For the text-containing cell, return its midpoint in (x, y) coordinate format. 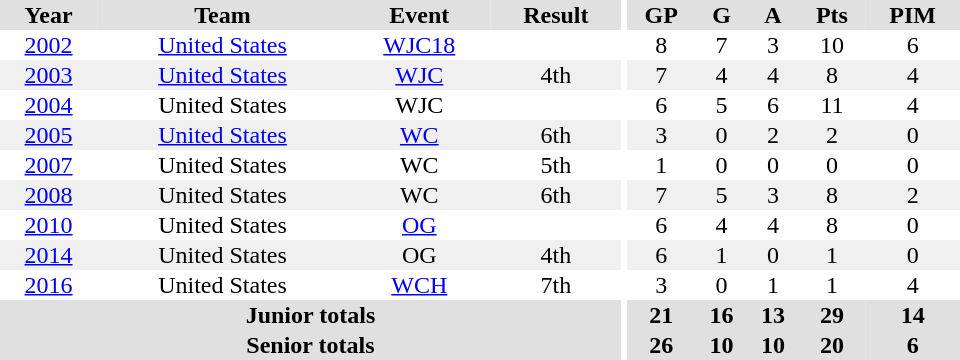
GP (662, 15)
2005 (48, 135)
7th (556, 285)
2016 (48, 285)
G (722, 15)
26 (662, 345)
2003 (48, 75)
Result (556, 15)
14 (912, 315)
Team (222, 15)
21 (662, 315)
16 (722, 315)
Senior totals (310, 345)
WCH (420, 285)
PIM (912, 15)
A (772, 15)
2004 (48, 105)
2002 (48, 45)
Junior totals (310, 315)
5th (556, 165)
WJC18 (420, 45)
Event (420, 15)
13 (772, 315)
2010 (48, 225)
11 (832, 105)
2007 (48, 165)
2008 (48, 195)
29 (832, 315)
Year (48, 15)
2014 (48, 255)
Pts (832, 15)
20 (832, 345)
